Determine the [X, Y] coordinate at the center of the cell enclosing the given text.  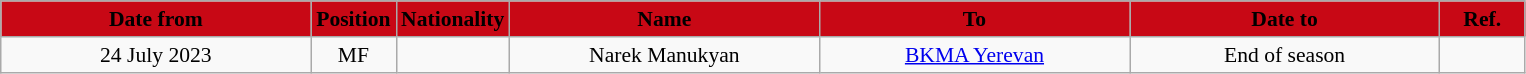
To [974, 19]
Nationality [452, 19]
Date to [1285, 19]
MF [354, 55]
End of season [1285, 55]
Date from [156, 19]
BKMA Yerevan [974, 55]
24 July 2023 [156, 55]
Narek Manukyan [664, 55]
Name [664, 19]
Position [354, 19]
Ref. [1482, 19]
